Pinpoint the cell where the given text exists, returning its [X, Y] midpoint coordinate. 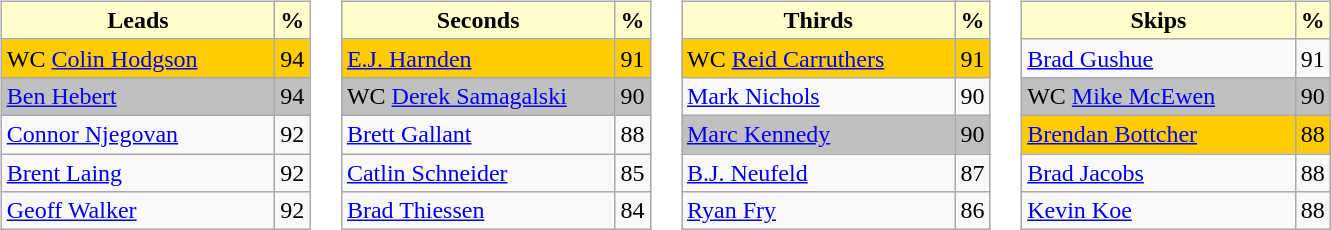
WC Mike McEwen [1159, 96]
Thirds [819, 20]
87 [972, 173]
WC Derek Samagalski [478, 96]
Kevin Koe [1159, 211]
85 [632, 173]
84 [632, 211]
Brett Gallant [478, 134]
Ryan Fry [819, 211]
Catlin Schneider [478, 173]
Skips [1159, 20]
Brent Laing [138, 173]
B.J. Neufeld [819, 173]
Brad Thiessen [478, 211]
86 [972, 211]
Leads [138, 20]
Brad Gushue [1159, 58]
Ben Hebert [138, 96]
Brendan Bottcher [1159, 134]
Connor Njegovan [138, 134]
Mark Nichols [819, 96]
E.J. Harnden [478, 58]
WC Reid Carruthers [819, 58]
Seconds [478, 20]
Marc Kennedy [819, 134]
WC Colin Hodgson [138, 58]
Geoff Walker [138, 211]
Brad Jacobs [1159, 173]
